Output the [x, y] coordinate of the center of the cell containing the given text.  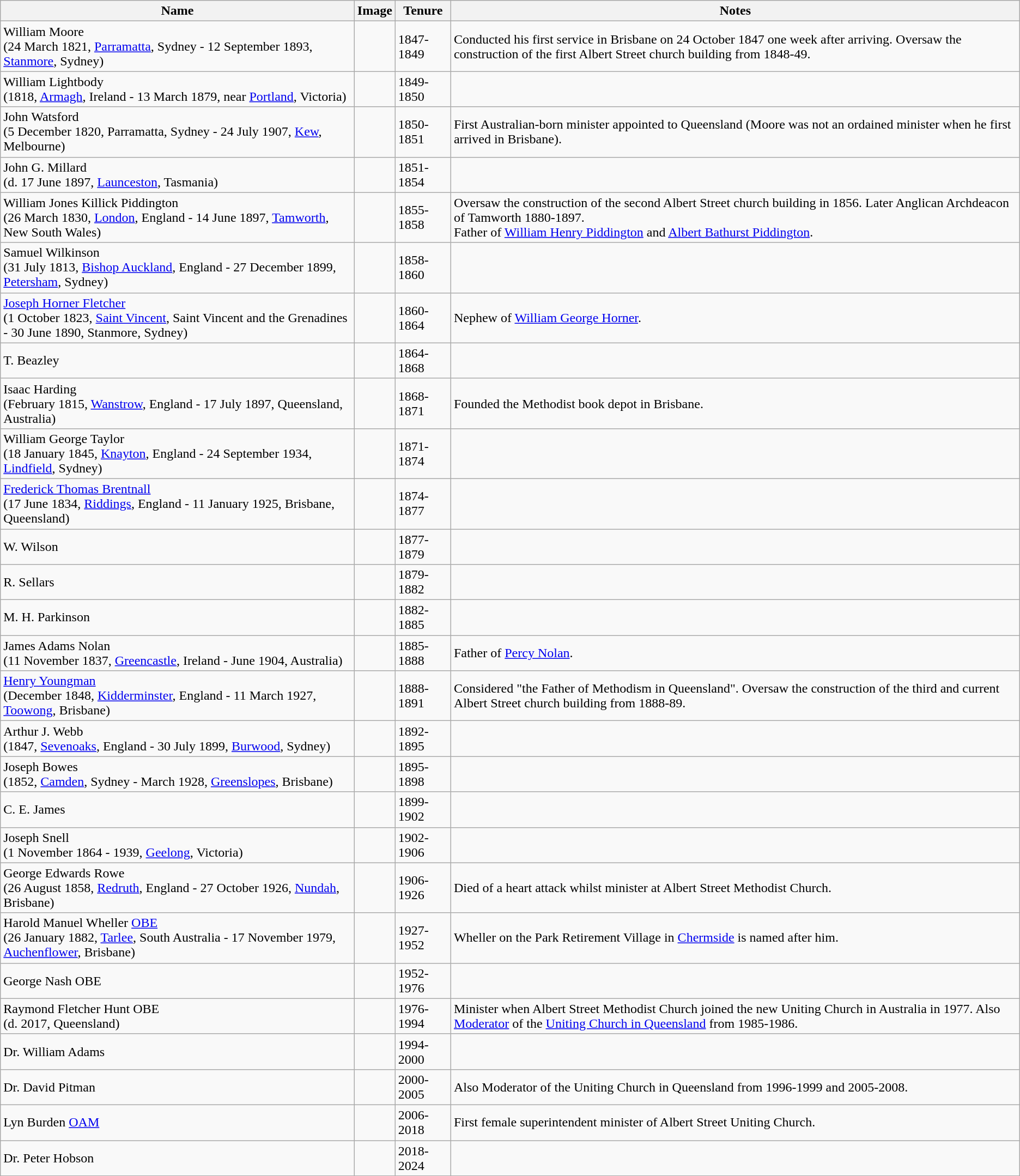
Raymond Fletcher Hunt OBE(d. 2017, Queensland) [178, 1016]
Joseph Bowes(1852, Camden, Sydney - March 1928, Greenslopes, Brisbane) [178, 774]
Henry Youngman(December 1848, Kidderminster, England - 11 March 1927, Toowong, Brisbane) [178, 696]
Image [375, 11]
1855-1858 [423, 217]
Dr. Peter Hobson [178, 1157]
John G. Millard(d. 17 June 1897, Launceston, Tasmania) [178, 174]
1927-1952 [423, 938]
1847-1849 [423, 46]
1882-1885 [423, 618]
William George Taylor(18 January 1845, Knayton, England - 24 September 1934, Lindfield, Sydney) [178, 453]
2006-2018 [423, 1123]
W. Wilson [178, 546]
Dr. David Pitman [178, 1087]
George Nash OBE [178, 981]
Samuel Wilkinson(31 July 1813, Bishop Auckland, England - 27 December 1899, Petersham, Sydney) [178, 268]
First Australian-born minister appointed to Queensland (Moore was not an ordained minister when he first arrived in Brisbane). [735, 132]
1864-1868 [423, 361]
William Jones Killick Piddington(26 March 1830, London, England - 14 June 1897, Tamworth, New South Wales) [178, 217]
1879-1882 [423, 582]
Founded the Methodist book depot in Brisbane. [735, 403]
1849-1850 [423, 89]
1892-1895 [423, 739]
Joseph Horner Fletcher(1 October 1823, Saint Vincent, Saint Vincent and the Grenadines - 30 June 1890, Stanmore, Sydney) [178, 318]
1851-1854 [423, 174]
R. Sellars [178, 582]
Also Moderator of the Uniting Church in Queensland from 1996-1999 and 2005-2008. [735, 1087]
John Watsford(5 December 1820, Parramatta, Sydney - 24 July 1907, Kew, Melbourne) [178, 132]
1871-1874 [423, 453]
1885-1888 [423, 653]
Tenure [423, 11]
Considered "the Father of Methodism in Queensland". Oversaw the construction of the third and current Albert Street church building from 1888-89. [735, 696]
Nephew of William George Horner. [735, 318]
Harold Manuel Wheller OBE(26 January 1882, Tarlee, South Australia - 17 November 1979, Auchenflower, Brisbane) [178, 938]
Father of Percy Nolan. [735, 653]
1906-1926 [423, 888]
2000-2005 [423, 1087]
1874-1877 [423, 504]
Dr. William Adams [178, 1052]
Lyn Burden OAM [178, 1123]
1877-1879 [423, 546]
1952-1976 [423, 981]
1902-1906 [423, 845]
T. Beazley [178, 361]
James Adams Nolan(11 November 1837, Greencastle, Ireland - June 1904, Australia) [178, 653]
George Edwards Rowe(26 August 1858, Redruth, England - 27 October 1926, Nundah, Brisbane) [178, 888]
Frederick Thomas Brentnall(17 June 1834, Riddings, England - 11 January 1925, Brisbane, Queensland) [178, 504]
Wheller on the Park Retirement Village in Chermside is named after him. [735, 938]
2018-2024 [423, 1157]
First female superintendent minister of Albert Street Uniting Church. [735, 1123]
1888-1891 [423, 696]
William Lightbody(1818, Armagh, Ireland - 13 March 1879, near Portland, Victoria) [178, 89]
1850-1851 [423, 132]
C. E. James [178, 810]
Name [178, 11]
Isaac Harding(February 1815, Wanstrow, England - 17 July 1897, Queensland, Australia) [178, 403]
1899-1902 [423, 810]
M. H. Parkinson [178, 618]
Joseph Snell(1 November 1864 - 1939, Geelong, Victoria) [178, 845]
1976-1994 [423, 1016]
1858-1860 [423, 268]
Arthur J. Webb(1847, Sevenoaks, England - 30 July 1899, Burwood, Sydney) [178, 739]
1895-1898 [423, 774]
1994-2000 [423, 1052]
1868-1871 [423, 403]
Notes [735, 11]
William Moore(24 March 1821, Parramatta, Sydney - 12 September 1893, Stanmore, Sydney) [178, 46]
Died of a heart attack whilst minister at Albert Street Methodist Church. [735, 888]
1860-1864 [423, 318]
